Detect which cell encompasses the target text, then output its (x, y) center coordinate. 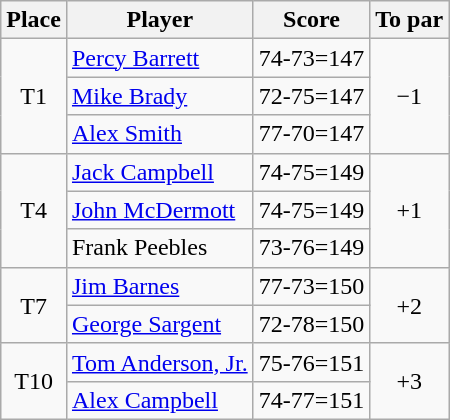
Alex Smith (160, 134)
Place (34, 20)
Player (160, 20)
Mike Brady (160, 96)
Percy Barrett (160, 58)
Alex Campbell (160, 400)
T4 (34, 210)
T1 (34, 96)
+2 (410, 305)
Jack Campbell (160, 172)
−1 (410, 96)
T10 (34, 381)
77-73=150 (312, 286)
72-78=150 (312, 324)
To par (410, 20)
+3 (410, 381)
Score (312, 20)
Tom Anderson, Jr. (160, 362)
74-73=147 (312, 58)
Jim Barnes (160, 286)
73-76=149 (312, 248)
+1 (410, 210)
72-75=147 (312, 96)
77-70=147 (312, 134)
Frank Peebles (160, 248)
John McDermott (160, 210)
75-76=151 (312, 362)
George Sargent (160, 324)
T7 (34, 305)
74-77=151 (312, 400)
